Return the [x, y] coordinate for the center point of the cell that contains the specified text.  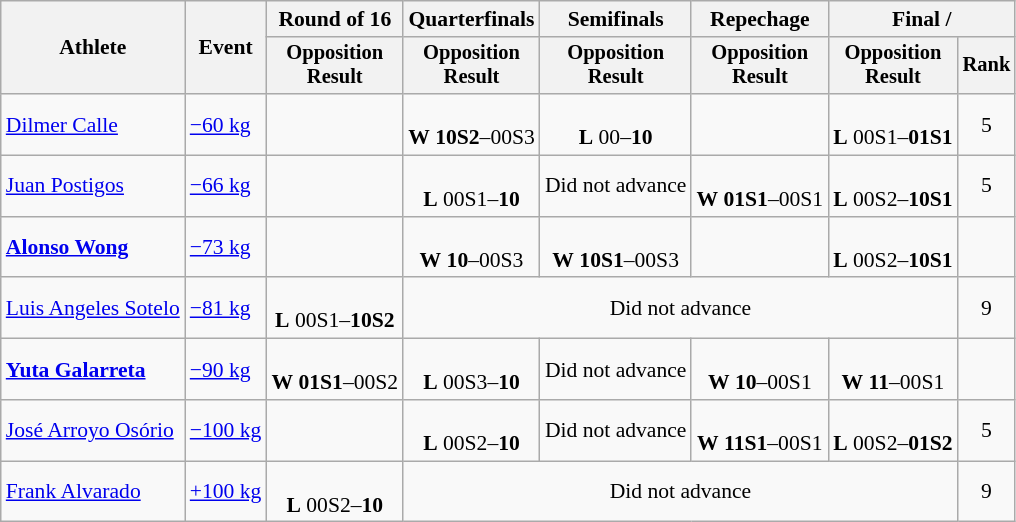
Juan Postigos [93, 186]
−73 kg [226, 248]
L 00S1–10 [472, 186]
L 00–10 [616, 124]
W 10S2–00S3 [472, 124]
L 00S3–10 [472, 370]
Final / [922, 19]
Athlete [93, 48]
W 01S1–00S2 [334, 370]
−81 kg [226, 308]
Dilmer Calle [93, 124]
Semifinals [616, 19]
Event [226, 48]
W 10S1–00S3 [616, 248]
L 00S1–10S2 [334, 308]
Round of 16 [334, 19]
Yuta Galarreta [93, 370]
Rank [987, 66]
−90 kg [226, 370]
W 10–00S1 [760, 370]
−100 kg [226, 430]
L 00S1–01S1 [893, 124]
−66 kg [226, 186]
+100 kg [226, 492]
W 11S1–00S1 [760, 430]
W 11–00S1 [893, 370]
W 01S1–00S1 [760, 186]
W 10–00S3 [472, 248]
Alonso Wong [93, 248]
Luis Angeles Sotelo [93, 308]
L 00S2–01S2 [893, 430]
Repechage [760, 19]
Frank Alvarado [93, 492]
Quarterfinals [472, 19]
José Arroyo Osório [93, 430]
−60 kg [226, 124]
